From the cell containing the given text, extract its center point as [X, Y] coordinate. 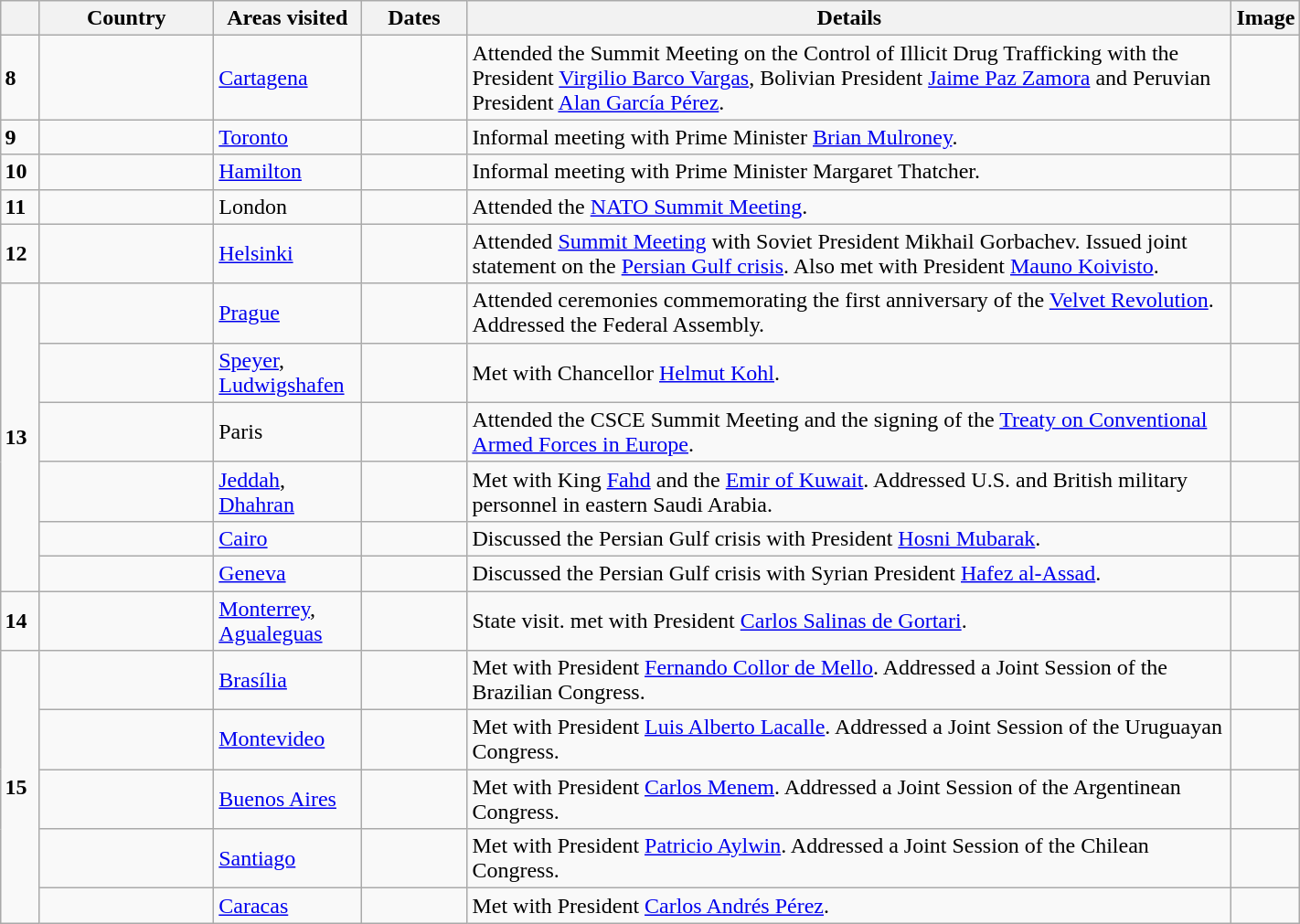
12 [20, 254]
London [287, 207]
Met with President Carlos Andrés Pérez. [849, 906]
Met with President Luis Alberto Lacalle. Addressed a Joint Session of the Uruguayan Congress. [849, 740]
Hamilton [287, 172]
Cairo [287, 538]
Informal meeting with Prime Minister Margaret Thatcher. [849, 172]
Santiago [287, 859]
Discussed the Persian Gulf crisis with Syrian President Hafez al-Assad. [849, 573]
Met with Chancellor Helmut Kohl. [849, 373]
14 [20, 620]
Areas visited [287, 18]
Attended ceremonies commemorating the first anniversary of the Velvet Revolution. Addressed the Federal Assembly. [849, 313]
Image [1265, 18]
Met with President Fernando Collor de Mello. Addressed a Joint Session of the Brazilian Congress. [849, 680]
9 [20, 137]
Prague [287, 313]
Informal meeting with Prime Minister Brian Mulroney. [849, 137]
Jeddah,Dhahran [287, 492]
Speyer,Ludwigshafen [287, 373]
11 [20, 207]
State visit. met with President Carlos Salinas de Gortari. [849, 620]
Attended the CSCE Summit Meeting and the signing of the Treaty on Conventional Armed Forces in Europe. [849, 431]
Geneva [287, 573]
Buenos Aires [287, 799]
Helsinki [287, 254]
Cartagena [287, 78]
Met with President Patricio Aylwin. Addressed a Joint Session of the Chilean Congress. [849, 859]
Dates [414, 18]
Montevideo [287, 740]
Monterrey,Agualeguas [287, 620]
15 [20, 787]
Attended the NATO Summit Meeting. [849, 207]
Brasília [287, 680]
10 [20, 172]
Met with President Carlos Menem. Addressed a Joint Session of the Argentinean Congress. [849, 799]
Paris [287, 431]
Country [126, 18]
Caracas [287, 906]
Details [849, 18]
Discussed the Persian Gulf crisis with President Hosni Mubarak. [849, 538]
13 [20, 437]
Toronto [287, 137]
8 [20, 78]
Met with King Fahd and the Emir of Kuwait. Addressed U.S. and British military personnel in eastern Saudi Arabia. [849, 492]
